From the cell containing the given text, extract its center point as (X, Y) coordinate. 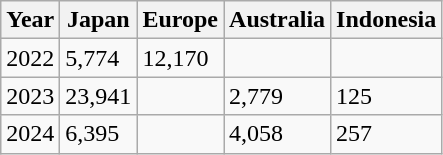
Japan (98, 20)
2022 (30, 58)
23,941 (98, 96)
2024 (30, 134)
Australia (278, 20)
Europe (180, 20)
5,774 (98, 58)
12,170 (180, 58)
4,058 (278, 134)
125 (386, 96)
6,395 (98, 134)
257 (386, 134)
2,779 (278, 96)
Indonesia (386, 20)
Year (30, 20)
2023 (30, 96)
